Return (X, Y) of the center of cell containing provided text 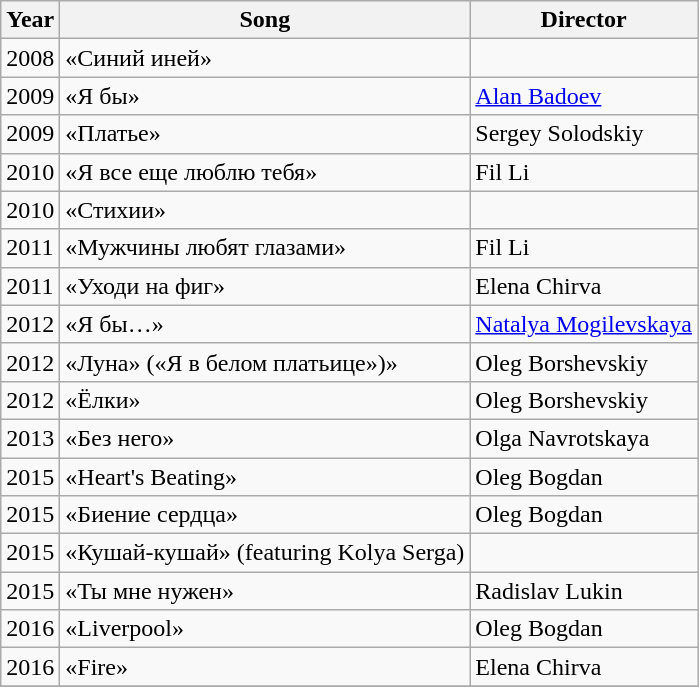
Alan Badoev (584, 96)
2008 (30, 58)
«Уходи на фиг» (265, 286)
Director (584, 20)
«Ты мне нужен» (265, 591)
«Liverpool» (265, 629)
«Без него» (265, 438)
Natalya Mogilevskaya (584, 324)
Song (265, 20)
«Луна» («Я в белом платьице»)» (265, 362)
«Кушай-кушай» (featuring Kolya Serga) (265, 553)
«Я бы…» (265, 324)
Sergey Solodskiy (584, 134)
«Fire» (265, 667)
Year (30, 20)
Olga Navrotskaya (584, 438)
«Я все еще люблю тебя» (265, 172)
«Биение сердца» (265, 515)
«Синий иней» (265, 58)
«Heart's Beating» (265, 477)
«Платье» (265, 134)
2013 (30, 438)
«Мужчины любят глазами» (265, 248)
«Я бы» (265, 96)
«Ёлки» (265, 400)
«Стихии» (265, 210)
Radislav Lukin (584, 591)
